Extract the [X, Y] coordinate from the center of the cell holding the provided text.  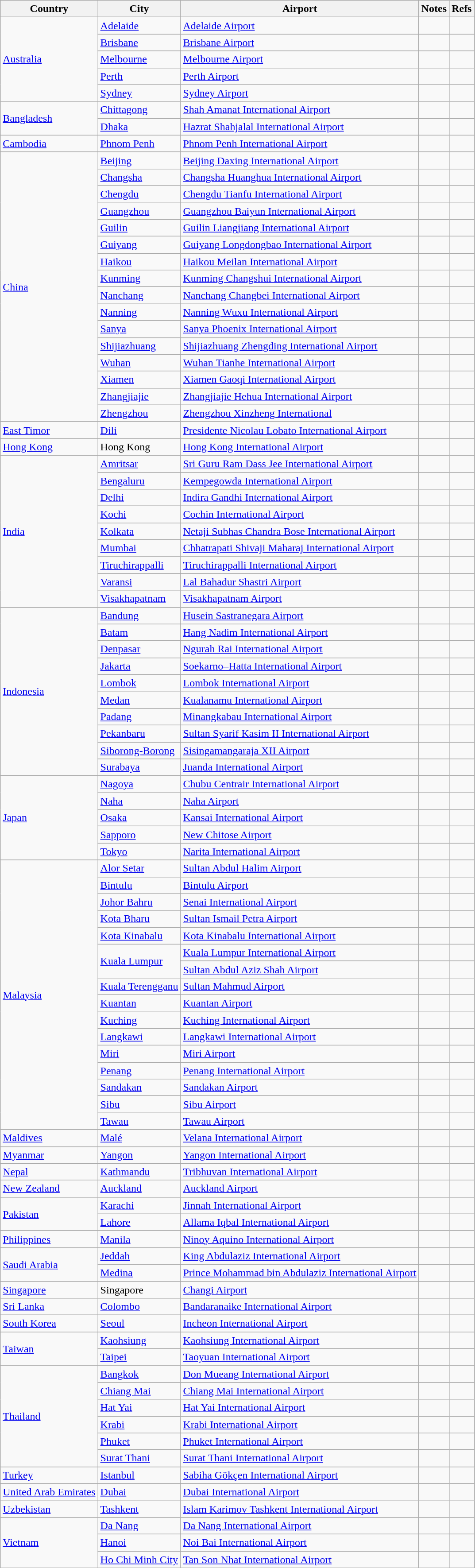
China [49, 287]
Zhangjiajie [139, 396]
Nepal [49, 1172]
Kuantan Airport [300, 1003]
Bengaluru [139, 480]
Chiang Mai International Airport [300, 1391]
New Zealand [49, 1189]
Soekarno–Hatta International Airport [300, 666]
Guangzhou Baiyun International Airport [300, 211]
Sanya Phoenix International Airport [300, 329]
Naha Airport [300, 801]
Kathmandu [139, 1172]
Kualanamu International Airport [300, 700]
Mumbai [139, 548]
Kota Bharu [139, 919]
Kunming [139, 279]
Guiyang [139, 245]
Visakhapatnam [139, 599]
Myanmar [49, 1155]
Sultan Syarif Kasim II International Airport [300, 733]
Da Nang [139, 1525]
Turkey [49, 1475]
Alor Setar [139, 868]
Haikou [139, 262]
Auckland [139, 1189]
Sultan Abdul Halim Airport [300, 868]
Phuket International Airport [300, 1441]
Langkawi [139, 1037]
Auckland Airport [300, 1189]
Vietnam [49, 1542]
Bintulu Airport [300, 885]
Sibu Airport [300, 1104]
Osaka [139, 818]
Wuhan [139, 363]
Cochin International Airport [300, 515]
City [139, 9]
Allama Iqbal International Airport [300, 1222]
Bandung [139, 616]
Sultan Abdul Aziz Shah Airport [300, 969]
Da Nang International Airport [300, 1525]
Thailand [49, 1416]
Denpasar [139, 649]
Sydney Airport [300, 93]
Lal Bahadur Shastri Airport [300, 582]
Wuhan Tianhe International Airport [300, 363]
Nanning [139, 312]
Chittagong [139, 110]
Tiruchirappalli [139, 565]
Kuala Terengganu [139, 986]
Hat Yai International Airport [300, 1408]
Beijing [139, 160]
Ngurah Rai International Airport [300, 649]
Jinnah International Airport [300, 1205]
Jeddah [139, 1256]
Istanbul [139, 1475]
Phuket [139, 1441]
Perth [139, 76]
South Korea [49, 1324]
Kuala Lumpur [139, 961]
Jakarta [139, 666]
Kuching International Airport [300, 1020]
Japan [49, 818]
Sapporo [139, 835]
Nanchang Changbei International Airport [300, 295]
Sandakan Airport [300, 1088]
Kaohsiung [139, 1340]
Saudi Arabia [49, 1264]
Melbourne Airport [300, 59]
Sabiha Gökçen International Airport [300, 1475]
Sultan Ismail Petra Airport [300, 919]
Sri Lanka [49, 1307]
Indira Gandhi International Airport [300, 498]
Chengdu Tianfu International Airport [300, 194]
Netaji Subhas Chandra Bose International Airport [300, 531]
Kaohsiung International Airport [300, 1340]
Notes [434, 9]
King Abdulaziz International Airport [300, 1256]
Islam Karimov Tashkent International Airport [300, 1509]
Visakhapatnam Airport [300, 599]
Cambodia [49, 143]
Dubai International Airport [300, 1492]
Shijiazhuang Zhengding International Airport [300, 346]
Shah Amanat International Airport [300, 110]
Kuantan [139, 1003]
Changsha [139, 177]
Kolkata [139, 531]
Lahore [139, 1222]
Yangon [139, 1155]
Sisingamangaraja XII Airport [300, 751]
Phnom Penh International Airport [300, 143]
Kuala Lumpur International Airport [300, 952]
Penang International Airport [300, 1071]
Philippines [49, 1239]
Prince Mohammad bin Abdulaziz International Airport [300, 1273]
Pekanbaru [139, 733]
Tribhuvan International Airport [300, 1172]
Kempegowda International Airport [300, 480]
Batam [139, 632]
Senai International Airport [300, 902]
Kota Kinabalu [139, 936]
Taoyuan International Airport [300, 1357]
Guiyang Longdongbao International Airport [300, 245]
Surat Thani [139, 1458]
Zhengzhou [139, 413]
Naha [139, 801]
Surat Thani International Airport [300, 1458]
Guilin [139, 228]
Langkawi International Airport [300, 1037]
Bangkok [139, 1374]
Hat Yai [139, 1408]
Perth Airport [300, 76]
Kunming Changshui International Airport [300, 279]
Pakistan [49, 1214]
Zhangjiajie Hehua International Airport [300, 396]
Johor Bahru [139, 902]
India [49, 531]
Nanning Wuxu International Airport [300, 312]
Kansai International Airport [300, 818]
Haikou Meilan International Airport [300, 262]
Changi Airport [300, 1290]
Shijiazhuang [139, 346]
Padang [139, 716]
Hanoi [139, 1542]
Kuching [139, 1020]
Siborong-Borong [139, 751]
Tashkent [139, 1509]
Yangon International Airport [300, 1155]
Penang [139, 1071]
Surabaya [139, 767]
Miri [139, 1054]
Adelaide Airport [300, 26]
Sydney [139, 93]
Kochi [139, 515]
Dhaka [139, 127]
Lombok [139, 683]
Chiang Mai [139, 1391]
Medina [139, 1273]
Karachi [139, 1205]
Krabi [139, 1425]
Country [49, 9]
Ho Chi Minh City [139, 1559]
Tawau Airport [300, 1121]
Refs [462, 9]
Zhengzhou Xinzheng International [300, 413]
Sanya [139, 329]
Adelaide [139, 26]
Ninoy Aquino International Airport [300, 1239]
Nanchang [139, 295]
Brisbane Airport [300, 43]
Narita International Airport [300, 852]
Sibu [139, 1104]
Melbourne [139, 59]
Beijing Daxing International Airport [300, 160]
Australia [49, 59]
Lombok International Airport [300, 683]
Airport [300, 9]
Tokyo [139, 852]
United Arab Emirates [49, 1492]
Taiwan [49, 1349]
Incheon International Airport [300, 1324]
Bintulu [139, 885]
Varansi [139, 582]
Hang Nadim International Airport [300, 632]
Chhatrapati Shivaji Maharaj International Airport [300, 548]
Nagoya [139, 784]
Dili [139, 430]
Malé [139, 1138]
Tawau [139, 1121]
Amritsar [139, 464]
Uzbekistan [49, 1509]
Indonesia [49, 692]
Taipei [139, 1357]
Brisbane [139, 43]
Colombo [139, 1307]
Maldives [49, 1138]
Xiamen [139, 379]
Manila [139, 1239]
Seoul [139, 1324]
Xiamen Gaoqi International Airport [300, 379]
Guilin Liangjiang International Airport [300, 228]
Hazrat Shahjalal International Airport [300, 127]
Hong Kong International Airport [300, 447]
Sandakan [139, 1088]
Tiruchirappalli International Airport [300, 565]
Malaysia [49, 995]
Miri Airport [300, 1054]
Sultan Mahmud Airport [300, 986]
East Timor [49, 430]
Guangzhou [139, 211]
Kota Kinabalu International Airport [300, 936]
Medan [139, 700]
Changsha Huanghua International Airport [300, 177]
Velana International Airport [300, 1138]
Chubu Centrair International Airport [300, 784]
Noi Bai International Airport [300, 1542]
Delhi [139, 498]
Sri Guru Ram Dass Jee International Airport [300, 464]
Bandaranaike International Airport [300, 1307]
New Chitose Airport [300, 835]
Minangkabau International Airport [300, 716]
Presidente Nicolau Lobato International Airport [300, 430]
Phnom Penh [139, 143]
Don Mueang International Airport [300, 1374]
Tan Son Nhat International Airport [300, 1559]
Juanda International Airport [300, 767]
Husein Sastranegara Airport [300, 616]
Bangladesh [49, 118]
Dubai [139, 1492]
Krabi International Airport [300, 1425]
Chengdu [139, 194]
